For the text-containing cell, return its midpoint in (X, Y) coordinate format. 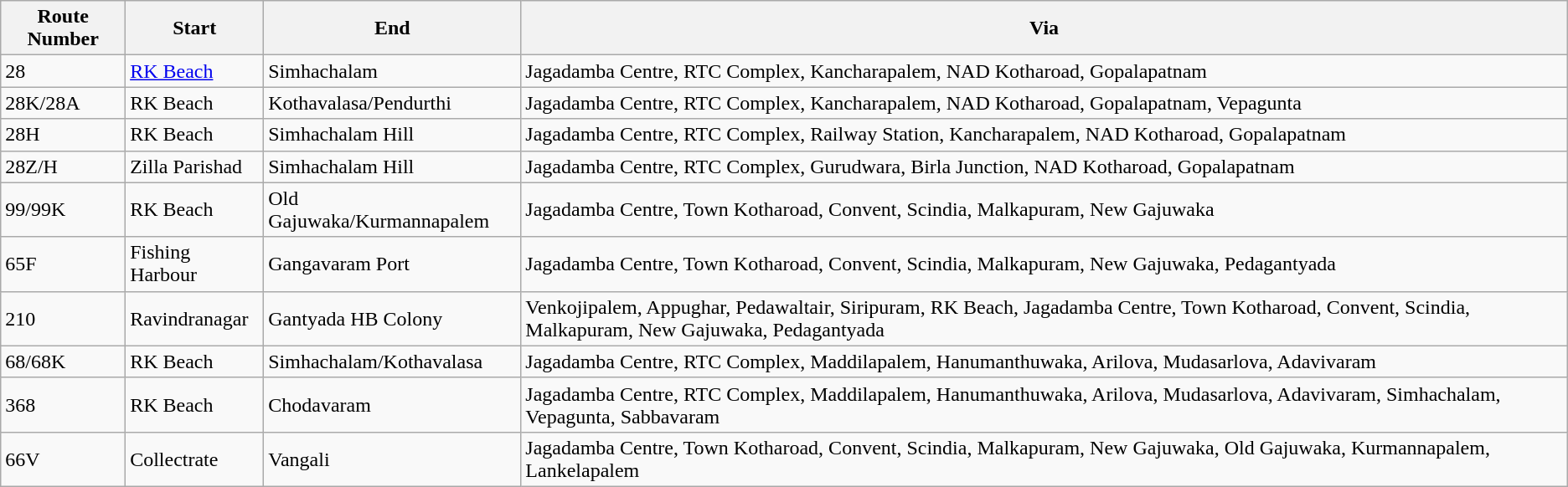
Jagadamba Centre, RTC Complex, Maddilapalem, Hanumanthuwaka, Arilova, Mudasarlova, Adavivaram (1044, 361)
Jagadamba Centre, Town Kotharoad, Convent, Scindia, Malkapuram, New Gajuwaka, Old Gajuwaka, Kurmannapalem, Lankelapalem (1044, 459)
Jagadamba Centre, Town Kotharoad, Convent, Scindia, Malkapuram, New Gajuwaka (1044, 209)
Ravindranagar (194, 318)
Jagadamba Centre, RTC Complex, Kancharapalem, NAD Kotharoad, Gopalapatnam (1044, 71)
Old Gajuwaka/Kurmannapalem (392, 209)
End (392, 28)
28Z/H (64, 167)
Jagadamba Centre, RTC Complex, Railway Station, Kancharapalem, NAD Kotharoad, Gopalapatnam (1044, 135)
210 (64, 318)
68/68K (64, 361)
Jagadamba Centre, Town Kotharoad, Convent, Scindia, Malkapuram, New Gajuwaka, Pedagantyada (1044, 264)
Jagadamba Centre, RTC Complex, Maddilapalem, Hanumanthuwaka, Arilova, Mudasarlova, Adavivaram, Simhachalam, Vepagunta, Sabbavaram (1044, 405)
Route Number (64, 28)
Jagadamba Centre, RTC Complex, Kancharapalem, NAD Kotharoad, Gopalapatnam, Vepagunta (1044, 103)
28K/28A (64, 103)
Gangavaram Port (392, 264)
Fishing Harbour (194, 264)
65F (64, 264)
Venkojipalem, Appughar, Pedawaltair, Siripuram, RK Beach, Jagadamba Centre, Town Kotharoad, Convent, Scindia, Malkapuram, New Gajuwaka, Pedagantyada (1044, 318)
66V (64, 459)
Kothavalasa/Pendurthi (392, 103)
Vangali (392, 459)
Chodavaram (392, 405)
Gantyada HB Colony (392, 318)
28H (64, 135)
Simhachalam (392, 71)
Jagadamba Centre, RTC Complex, Gurudwara, Birla Junction, NAD Kotharoad, Gopalapatnam (1044, 167)
99/99K (64, 209)
Start (194, 28)
368 (64, 405)
Simhachalam/Kothavalasa (392, 361)
Collectrate (194, 459)
Via (1044, 28)
28 (64, 71)
Zilla Parishad (194, 167)
